For the text-containing cell, return its midpoint in [X, Y] coordinate format. 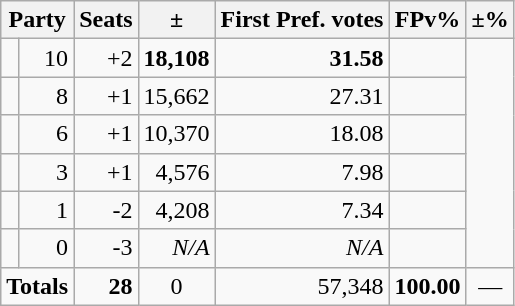
Totals [38, 286]
18,108 [176, 58]
— [490, 286]
-3 [106, 248]
1 [46, 210]
15,662 [176, 96]
27.31 [302, 96]
±% [490, 20]
57,348 [302, 286]
-2 [106, 210]
± [176, 20]
FPv% [428, 20]
6 [46, 134]
7.98 [302, 172]
First Pref. votes [302, 20]
28 [106, 286]
31.58 [302, 58]
+2 [106, 58]
10 [46, 58]
18.08 [302, 134]
7.34 [302, 210]
Party [38, 20]
4,208 [176, 210]
Seats [106, 20]
4,576 [176, 172]
8 [46, 96]
3 [46, 172]
10,370 [176, 134]
100.00 [428, 286]
